Scan for the cell matching the given text and deliver its [X, Y] coordinate at center. 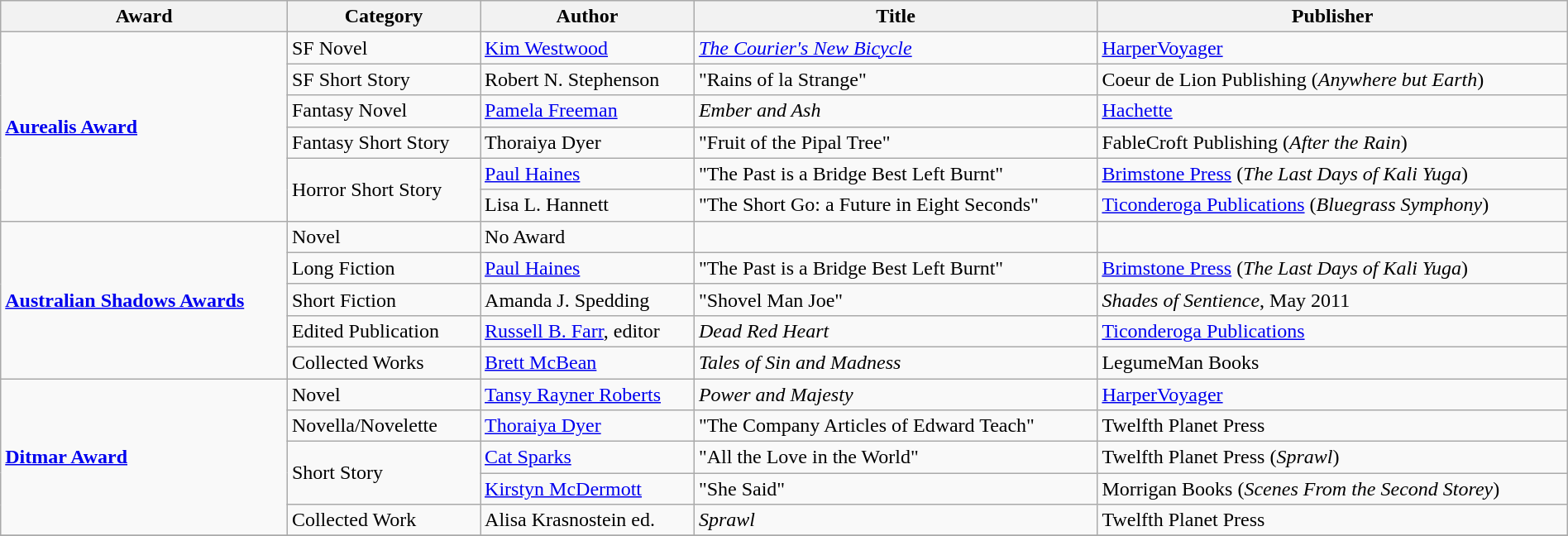
Long Fiction [384, 268]
SF Novel [384, 48]
Title [896, 17]
Fantasy Novel [384, 111]
Short Fiction [384, 299]
Lisa L. Hannett [587, 205]
"The Company Articles of Edward Teach" [896, 426]
"The Short Go: a Future in Eight Seconds" [896, 205]
Kirstyn McDermott [587, 489]
No Award [587, 237]
Cat Sparks [587, 457]
Brett McBean [587, 362]
Twelfth Planet Press (Sprawl) [1332, 457]
Morrigan Books (Scenes From the Second Storey) [1332, 489]
Publisher [1332, 17]
Ticonderoga Publications [1332, 331]
Shades of Sentience, May 2011 [1332, 299]
Tansy Rayner Roberts [587, 395]
LegumeMan Books [1332, 362]
Short Story [384, 473]
Power and Majesty [896, 395]
Pamela Freeman [587, 111]
Hachette [1332, 111]
Coeur de Lion Publishing (Anywhere but Earth) [1332, 79]
Australian Shadows Awards [144, 299]
Ember and Ash [896, 111]
Aurealis Award [144, 127]
Kim Westwood [587, 48]
Ditmar Award [144, 457]
"Rains of la Strange" [896, 79]
"Fruit of the Pipal Tree" [896, 142]
Horror Short Story [384, 189]
Category [384, 17]
Author [587, 17]
Robert N. Stephenson [587, 79]
Award [144, 17]
Russell B. Farr, editor [587, 331]
Edited Publication [384, 331]
"All the Love in the World" [896, 457]
"Shovel Man Joe" [896, 299]
Ticonderoga Publications (Bluegrass Symphony) [1332, 205]
Alisa Krasnostein ed. [587, 520]
FableCroft Publishing (After the Rain) [1332, 142]
Novella/Novelette [384, 426]
Collected Works [384, 362]
"She Said" [896, 489]
Tales of Sin and Madness [896, 362]
SF Short Story [384, 79]
The Courier's New Bicycle [896, 48]
Amanda J. Spedding [587, 299]
Collected Work [384, 520]
Sprawl [896, 520]
Dead Red Heart [896, 331]
Fantasy Short Story [384, 142]
